Search for the cell housing the specified text and yield its [X, Y] center coordinate. 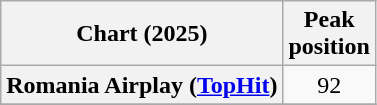
Peakposition [329, 34]
Chart (2025) [142, 34]
92 [329, 85]
Romania Airplay (TopHit) [142, 85]
